Scan for the cell matching the given text and deliver its (X, Y) coordinate at center. 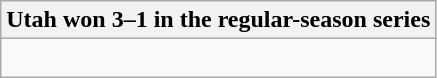
Utah won 3–1 in the regular-season series (218, 20)
